Detect which cell encompasses the target text, then output its (X, Y) center coordinate. 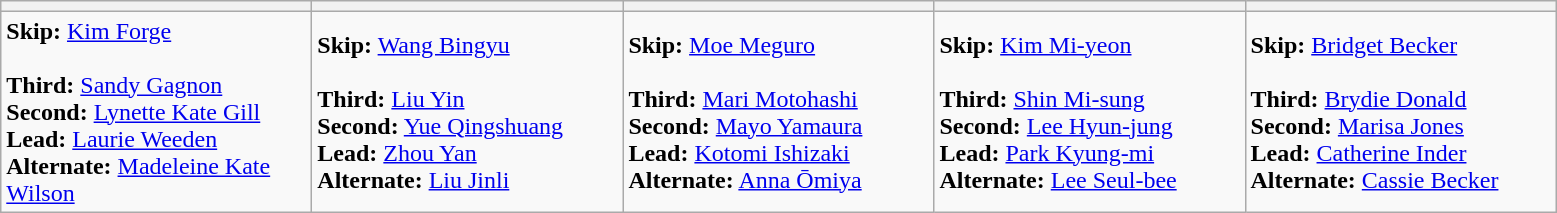
Skip: Wang BingyuThird: Liu Yin Second: Yue Qingshuang Lead: Zhou Yan Alternate: Liu Jinli (468, 112)
Skip: Bridget BeckerThird: Brydie Donald Second: Marisa Jones Lead: Catherine Inder Alternate: Cassie Becker (1400, 112)
Skip: Kim ForgeThird: Sandy Gagnon Second: Lynette Kate Gill Lead: Laurie Weeden Alternate: Madeleine Kate Wilson (156, 112)
Skip: Kim Mi-yeonThird: Shin Mi-sung Second: Lee Hyun-jung Lead: Park Kyung-mi Alternate: Lee Seul-bee (1090, 112)
Skip: Moe MeguroThird: Mari Motohashi Second: Mayo Yamaura Lead: Kotomi Ishizaki Alternate: Anna Ōmiya (778, 112)
